Capture the cell that displays the provided text and extract its [x, y] central coordinate. 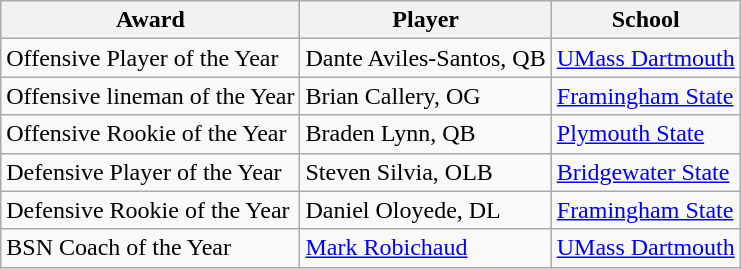
BSN Coach of the Year [150, 248]
Steven Silvia, OLB [426, 172]
Defensive Rookie of the Year [150, 210]
Offensive Rookie of the Year [150, 134]
Offensive lineman of the Year [150, 96]
School [646, 20]
Dante Aviles-Santos, QB [426, 58]
Bridgewater State [646, 172]
Offensive Player of the Year [150, 58]
Daniel Oloyede, DL [426, 210]
Defensive Player of the Year [150, 172]
Braden Lynn, QB [426, 134]
Mark Robichaud [426, 248]
Player [426, 20]
Award [150, 20]
Brian Callery, OG [426, 96]
Plymouth State [646, 134]
